Determine the (x, y) coordinate at the center of the cell enclosing the given text.  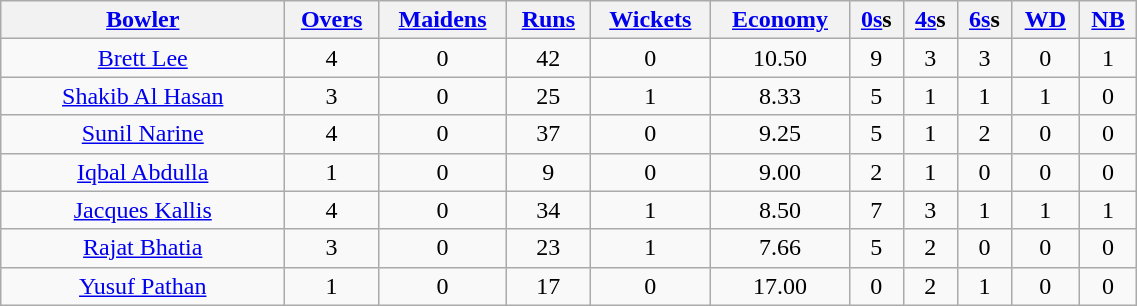
Shakib Al Hasan (143, 96)
7.66 (780, 248)
8.33 (780, 96)
10.50 (780, 58)
Rajat Bhatia (143, 248)
34 (548, 210)
Wickets (650, 20)
Yusuf Pathan (143, 286)
7 (876, 210)
Bowler (143, 20)
8.50 (780, 210)
9.00 (780, 172)
Economy (780, 20)
4ss (930, 20)
42 (548, 58)
WD (1045, 20)
Sunil Narine (143, 134)
17.00 (780, 286)
23 (548, 248)
17 (548, 286)
6ss (984, 20)
Brett Lee (143, 58)
Iqbal Abdulla (143, 172)
Jacques Kallis (143, 210)
0ss (876, 20)
37 (548, 134)
Overs (332, 20)
Maidens (442, 20)
Runs (548, 20)
NB (1108, 20)
9.25 (780, 134)
25 (548, 96)
